Determine the [x, y] coordinate at the center of the cell enclosing the given text.  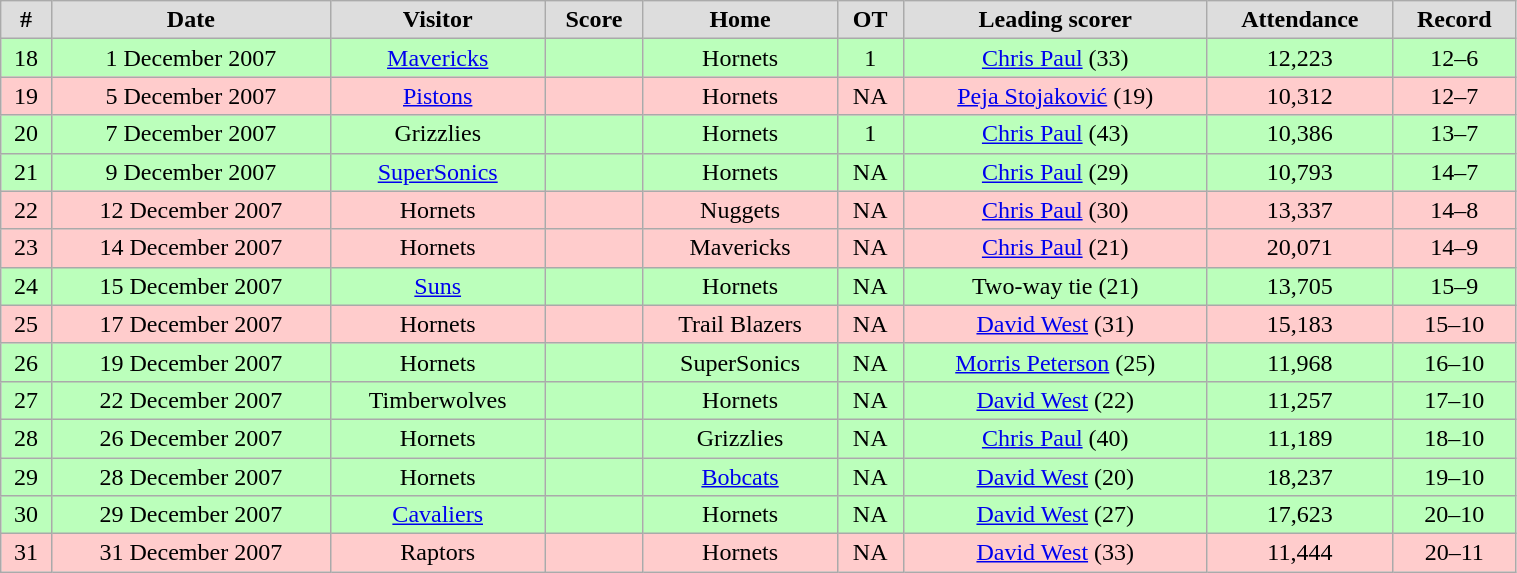
22 December 2007 [190, 400]
David West (20) [1055, 477]
14 December 2007 [190, 248]
Attendance [1300, 20]
27 [26, 400]
19 December 2007 [190, 362]
Nuggets [740, 210]
David West (31) [1055, 324]
14–7 [1454, 172]
24 [26, 286]
Chris Paul (30) [1055, 210]
29 December 2007 [190, 515]
21 [26, 172]
David West (27) [1055, 515]
12 December 2007 [190, 210]
15–9 [1454, 286]
David West (22) [1055, 400]
15 December 2007 [190, 286]
Bobcats [740, 477]
25 [26, 324]
Home [740, 20]
11,257 [1300, 400]
17 December 2007 [190, 324]
22 [26, 210]
17,623 [1300, 515]
Trail Blazers [740, 324]
Leading scorer [1055, 20]
14–8 [1454, 210]
Date [190, 20]
10,386 [1300, 134]
29 [26, 477]
13,705 [1300, 286]
31 December 2007 [190, 553]
28 December 2007 [190, 477]
18,237 [1300, 477]
Chris Paul (33) [1055, 58]
Timberwolves [438, 400]
18–10 [1454, 438]
Morris Peterson (25) [1055, 362]
Chris Paul (40) [1055, 438]
30 [26, 515]
Chris Paul (43) [1055, 134]
Score [594, 20]
23 [26, 248]
1 December 2007 [190, 58]
Peja Stojaković (19) [1055, 96]
12–7 [1454, 96]
20–10 [1454, 515]
Visitor [438, 20]
Chris Paul (21) [1055, 248]
14–9 [1454, 248]
11,968 [1300, 362]
26 December 2007 [190, 438]
9 December 2007 [190, 172]
18 [26, 58]
10,793 [1300, 172]
12–6 [1454, 58]
15–10 [1454, 324]
7 December 2007 [190, 134]
15,183 [1300, 324]
5 December 2007 [190, 96]
17–10 [1454, 400]
10,312 [1300, 96]
Raptors [438, 553]
Cavaliers [438, 515]
David West (33) [1055, 553]
13,337 [1300, 210]
Two-way tie (21) [1055, 286]
31 [26, 553]
11,189 [1300, 438]
Suns [438, 286]
OT [870, 20]
12,223 [1300, 58]
# [26, 20]
11,444 [1300, 553]
Pistons [438, 96]
26 [26, 362]
19–10 [1454, 477]
20 [26, 134]
13–7 [1454, 134]
Chris Paul (29) [1055, 172]
20,071 [1300, 248]
16–10 [1454, 362]
20–11 [1454, 553]
28 [26, 438]
19 [26, 96]
Record [1454, 20]
